Return the (x, y) coordinate for the center point of the cell that contains the specified text.  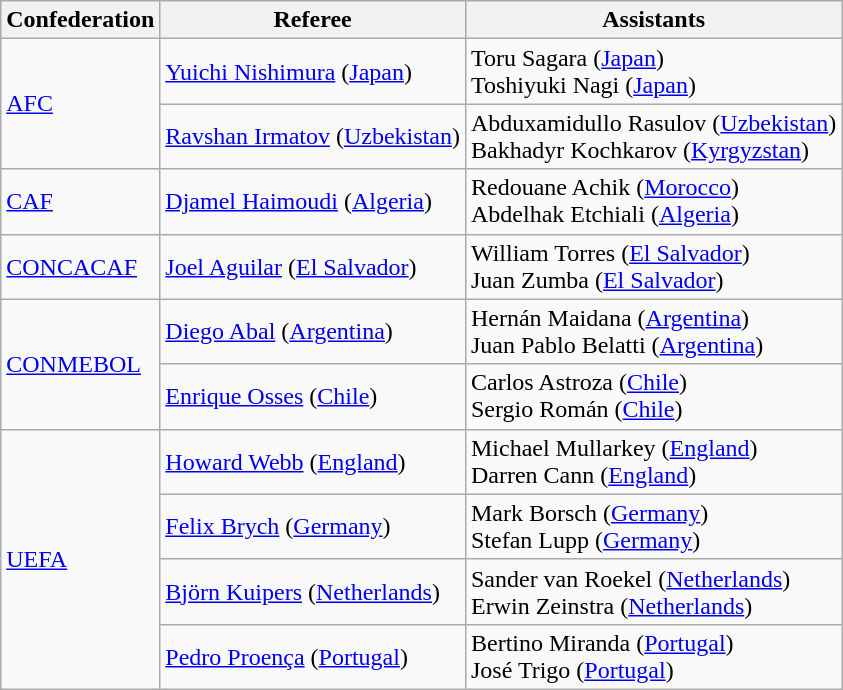
Confederation (80, 20)
Howard Webb (England) (313, 462)
Carlos Astroza (Chile)Sergio Román (Chile) (653, 396)
Hernán Maidana (Argentina)Juan Pablo Belatti (Argentina) (653, 332)
Abduxamidullo Rasulov (Uzbekistan)Bakhadyr Kochkarov (Kyrgyzstan) (653, 136)
Enrique Osses (Chile) (313, 396)
CAF (80, 202)
Ravshan Irmatov (Uzbekistan) (313, 136)
Redouane Achik (Morocco)Abdelhak Etchiali (Algeria) (653, 202)
Joel Aguilar (El Salvador) (313, 266)
Pedro Proença (Portugal) (313, 656)
Mark Borsch (Germany)Stefan Lupp (Germany) (653, 526)
UEFA (80, 559)
Diego Abal (Argentina) (313, 332)
CONMEBOL (80, 364)
CONCACAF (80, 266)
William Torres (El Salvador)Juan Zumba (El Salvador) (653, 266)
Sander van Roekel (Netherlands)Erwin Zeinstra (Netherlands) (653, 592)
Michael Mullarkey (England)Darren Cann (England) (653, 462)
Referee (313, 20)
Yuichi Nishimura (Japan) (313, 72)
Assistants (653, 20)
AFC (80, 104)
Bertino Miranda (Portugal)José Trigo (Portugal) (653, 656)
Björn Kuipers (Netherlands) (313, 592)
Toru Sagara (Japan)Toshiyuki Nagi (Japan) (653, 72)
Djamel Haimoudi (Algeria) (313, 202)
Felix Brych (Germany) (313, 526)
